Extract the (x, y) coordinate from the center of the cell holding the provided text.  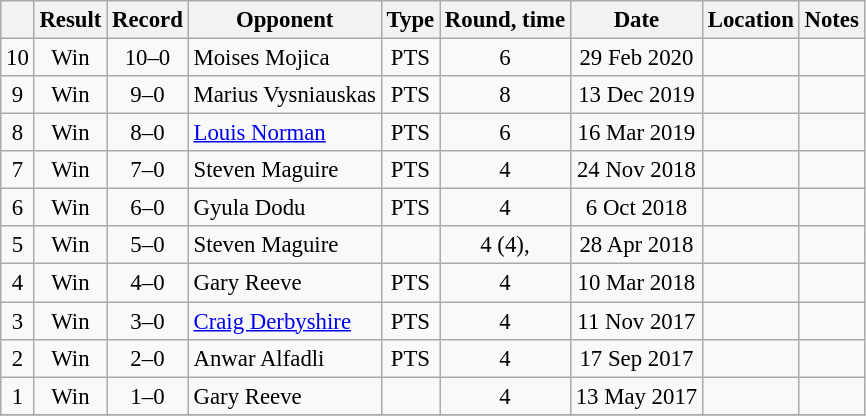
Anwar Alfadli (284, 358)
24 Nov 2018 (636, 170)
2 (18, 358)
5–0 (148, 245)
Date (636, 20)
13 May 2017 (636, 396)
5 (18, 245)
Craig Derbyshire (284, 321)
16 Mar 2019 (636, 133)
1–0 (148, 396)
9 (18, 95)
Louis Norman (284, 133)
3–0 (148, 321)
Round, time (506, 20)
10–0 (148, 58)
Gyula Dodu (284, 208)
3 (18, 321)
2–0 (148, 358)
4–0 (148, 283)
1 (18, 396)
8–0 (148, 133)
Type (410, 20)
Record (148, 20)
6–0 (148, 208)
9–0 (148, 95)
11 Nov 2017 (636, 321)
4 (4), (506, 245)
7–0 (148, 170)
13 Dec 2019 (636, 95)
10 (18, 58)
28 Apr 2018 (636, 245)
Opponent (284, 20)
17 Sep 2017 (636, 358)
Result (70, 20)
Marius Vysniauskas (284, 95)
7 (18, 170)
10 Mar 2018 (636, 283)
29 Feb 2020 (636, 58)
Moises Mojica (284, 58)
Notes (832, 20)
6 Oct 2018 (636, 208)
Location (750, 20)
